From the cell containing the given text, extract its center point as [x, y] coordinate. 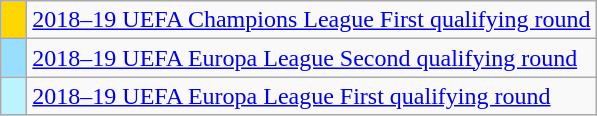
2018–19 UEFA Champions League First qualifying round [312, 20]
2018–19 UEFA Europa League Second qualifying round [312, 58]
2018–19 UEFA Europa League First qualifying round [312, 96]
